Capture the cell that displays the provided text and extract its (x, y) central coordinate. 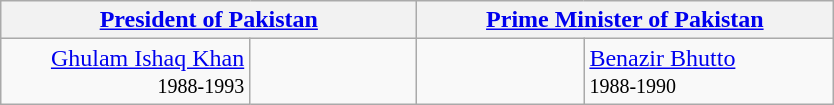
Prime Minister of Pakistan (625, 20)
Benazir Bhutto1988-1990 (708, 72)
Ghulam Ishaq Khan1988-1993 (126, 72)
President of Pakistan (209, 20)
